Scan for the cell matching the given text and deliver its [X, Y] coordinate at center. 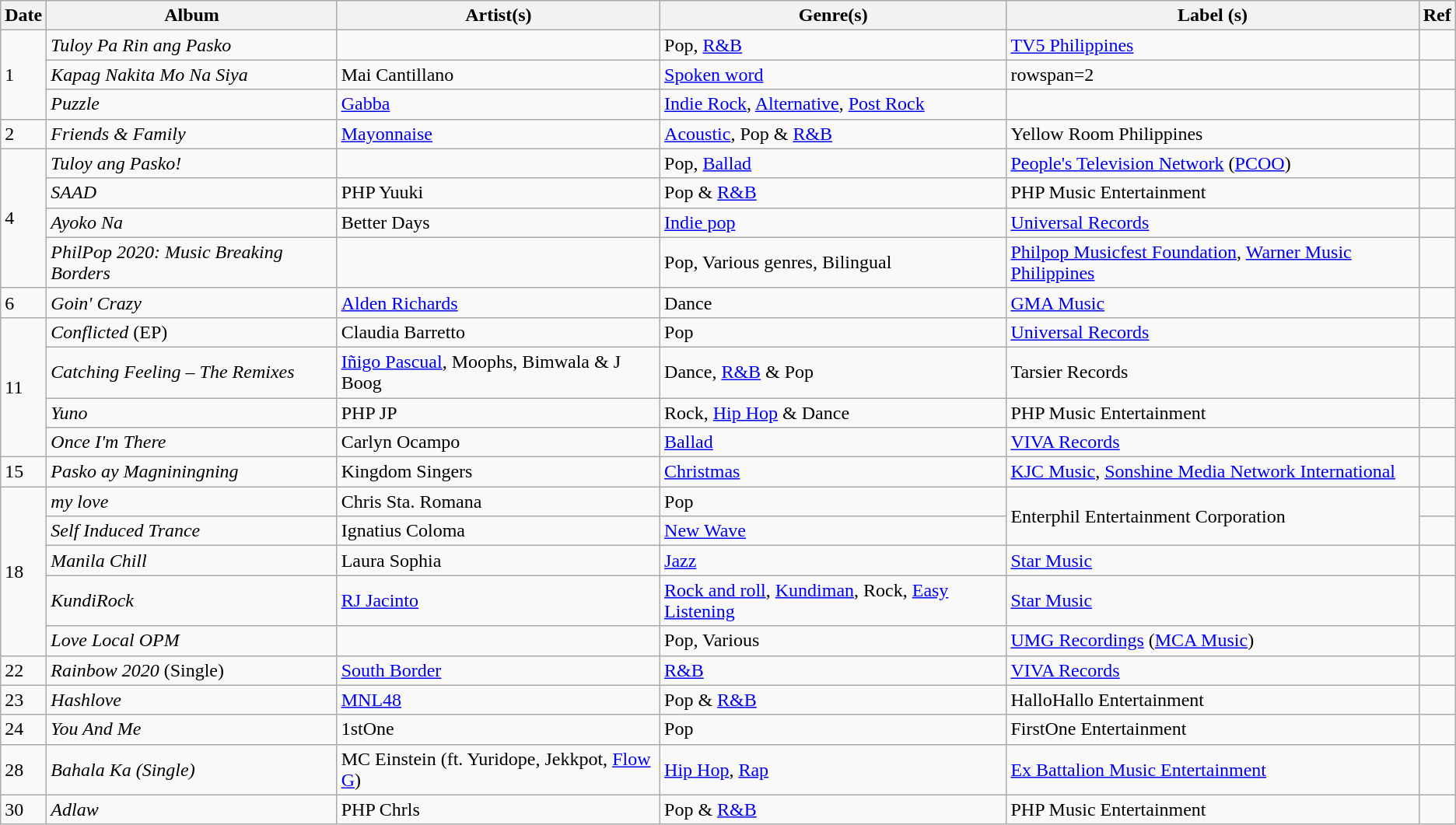
You And Me [191, 729]
Bahala Ka (Single) [191, 770]
Laura Sophia [498, 561]
Tuloy ang Pasko! [191, 163]
24 [23, 729]
Pop, Ballad [834, 163]
Ayoko Na [191, 222]
Goin' Crazy [191, 302]
Puzzle [191, 104]
22 [23, 670]
Philpop Musicfest Foundation, Warner Music Philippines [1213, 263]
Indie Rock, Alternative, Post Rock [834, 104]
PHP Yuuki [498, 193]
South Border [498, 670]
KJC Music, Sonshine Media Network International [1213, 472]
Rock and roll, Kundiman, Rock, Easy Listening [834, 600]
Pop, R&B [834, 45]
PHP Chrls [498, 809]
Carlyn Ocampo [498, 442]
Indie pop [834, 222]
2 [23, 134]
Hashlove [191, 700]
Claudia Barretto [498, 332]
Catching Feeling – The Remixes [191, 372]
Spoken word [834, 75]
Christmas [834, 472]
4 [23, 218]
Friends & Family [191, 134]
Ballad [834, 442]
Acoustic, Pop & R&B [834, 134]
6 [23, 302]
Genre(s) [834, 16]
Gabba [498, 104]
MC Einstein (ft. Yuridope, Jekkpot, Flow G) [498, 770]
Love Local OPM [191, 641]
PHP JP [498, 413]
Dance [834, 302]
FirstOne Entertainment [1213, 729]
HalloHallo Entertainment [1213, 700]
11 [23, 387]
Tuloy Pa Rin ang Pasko [191, 45]
18 [23, 571]
Adlaw [191, 809]
30 [23, 809]
RJ Jacinto [498, 600]
Label (s) [1213, 16]
Self Induced Trance [191, 531]
Date [23, 16]
SAAD [191, 193]
Yuno [191, 413]
Manila Chill [191, 561]
Pasko ay Magniningning [191, 472]
Mai Cantillano [498, 75]
Hip Hop, Rap [834, 770]
Once I'm There [191, 442]
23 [23, 700]
Jazz [834, 561]
Ex Battalion Music Entertainment [1213, 770]
TV5 Philippines [1213, 45]
my love [191, 502]
Alden Richards [498, 302]
R&B [834, 670]
Dance, R&B & Pop [834, 372]
Pop, Various [834, 641]
Iñigo Pascual, Moophs, Bimwala & J Boog [498, 372]
1 [23, 75]
Pop, Various genres, Bilingual [834, 263]
Tarsier Records [1213, 372]
Conflicted (EP) [191, 332]
MNL48 [498, 700]
Better Days [498, 222]
Kingdom Singers [498, 472]
Chris Sta. Romana [498, 502]
1stOne [498, 729]
Mayonnaise [498, 134]
GMA Music [1213, 302]
28 [23, 770]
New Wave [834, 531]
KundiRock [191, 600]
PhilPop 2020: Music Breaking Borders [191, 263]
Ignatius Coloma [498, 531]
Kapag Nakita Mo Na Siya [191, 75]
Album [191, 16]
UMG Recordings (MCA Music) [1213, 641]
15 [23, 472]
Rock, Hip Hop & Dance [834, 413]
rowspan=2 [1213, 75]
Rainbow 2020 (Single) [191, 670]
People's Television Network (PCOO) [1213, 163]
Artist(s) [498, 16]
Ref [1437, 16]
Yellow Room Philippines [1213, 134]
Enterphil Entertainment Corporation [1213, 516]
